Determine the [x, y] coordinate at the center of the cell enclosing the given text.  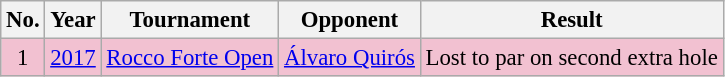
Lost to par on second extra hole [572, 58]
Year [73, 20]
Álvaro Quirós [350, 58]
Rocco Forte Open [190, 58]
1 [23, 58]
Tournament [190, 20]
No. [23, 20]
Result [572, 20]
Opponent [350, 20]
2017 [73, 58]
